Locate the cell with the specified text and output its (X, Y) center coordinate. 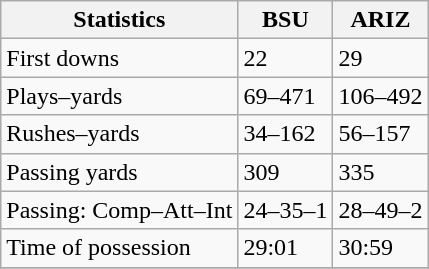
29 (380, 58)
ARIZ (380, 20)
BSU (286, 20)
Plays–yards (120, 96)
Passing: Comp–Att–Int (120, 210)
Time of possession (120, 248)
First downs (120, 58)
34–162 (286, 134)
22 (286, 58)
335 (380, 172)
Passing yards (120, 172)
Statistics (120, 20)
69–471 (286, 96)
106–492 (380, 96)
29:01 (286, 248)
28–49–2 (380, 210)
30:59 (380, 248)
56–157 (380, 134)
Rushes–yards (120, 134)
24–35–1 (286, 210)
309 (286, 172)
